Locate the cell with the specified text and output its [x, y] center coordinate. 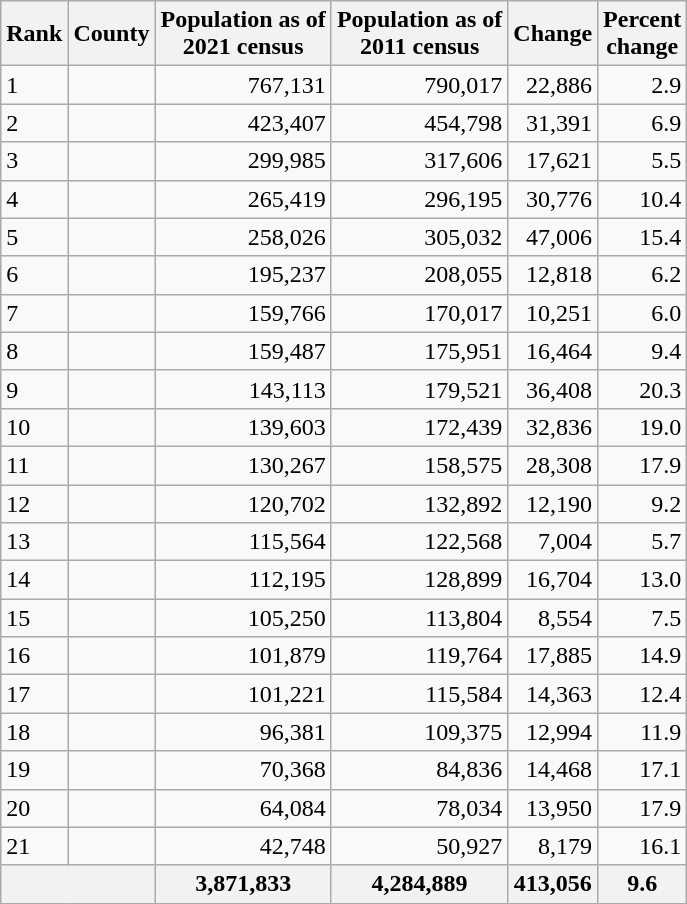
20 [34, 808]
195,237 [243, 275]
36,408 [553, 389]
2.9 [642, 85]
10 [34, 427]
78,034 [419, 808]
112,195 [243, 580]
13,950 [553, 808]
19.0 [642, 427]
12,994 [553, 732]
7.5 [642, 618]
2 [34, 123]
122,568 [419, 542]
96,381 [243, 732]
128,899 [419, 580]
6.0 [642, 313]
13 [34, 542]
6.2 [642, 275]
18 [34, 732]
14 [34, 580]
20.3 [642, 389]
299,985 [243, 161]
Rank [34, 34]
8 [34, 351]
9.2 [642, 503]
47,006 [553, 237]
265,419 [243, 199]
105,250 [243, 618]
1 [34, 85]
179,521 [419, 389]
11.9 [642, 732]
14,468 [553, 770]
130,267 [243, 465]
County [112, 34]
119,764 [419, 656]
143,113 [243, 389]
413,056 [553, 884]
3 [34, 161]
790,017 [419, 85]
8,179 [553, 846]
13.0 [642, 580]
42,748 [243, 846]
22,886 [553, 85]
15 [34, 618]
14,363 [553, 694]
101,221 [243, 694]
10,251 [553, 313]
16,464 [553, 351]
28,308 [553, 465]
12 [34, 503]
16.1 [642, 846]
84,836 [419, 770]
Population as of2011 census [419, 34]
12,190 [553, 503]
159,766 [243, 313]
19 [34, 770]
Percentchange [642, 34]
12,818 [553, 275]
8,554 [553, 618]
175,951 [419, 351]
101,879 [243, 656]
3,871,833 [243, 884]
767,131 [243, 85]
113,804 [419, 618]
10.4 [642, 199]
6 [34, 275]
454,798 [419, 123]
15.4 [642, 237]
16 [34, 656]
21 [34, 846]
7 [34, 313]
64,084 [243, 808]
115,584 [419, 694]
14.9 [642, 656]
4,284,889 [419, 884]
17.1 [642, 770]
9.6 [642, 884]
115,564 [243, 542]
5.5 [642, 161]
17,885 [553, 656]
159,487 [243, 351]
305,032 [419, 237]
50,927 [419, 846]
296,195 [419, 199]
70,368 [243, 770]
12.4 [642, 694]
16,704 [553, 580]
Change [553, 34]
132,892 [419, 503]
5 [34, 237]
17 [34, 694]
7,004 [553, 542]
120,702 [243, 503]
9 [34, 389]
6.9 [642, 123]
170,017 [419, 313]
423,407 [243, 123]
9.4 [642, 351]
208,055 [419, 275]
172,439 [419, 427]
317,606 [419, 161]
4 [34, 199]
31,391 [553, 123]
32,836 [553, 427]
258,026 [243, 237]
109,375 [419, 732]
158,575 [419, 465]
30,776 [553, 199]
Population as of2021 census [243, 34]
11 [34, 465]
17,621 [553, 161]
139,603 [243, 427]
5.7 [642, 542]
